Identify which cell holds the provided text, then report its (X, Y) central coordinate. 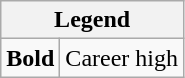
Career high (122, 58)
Bold (30, 58)
Legend (92, 20)
